Pinpoint the cell where the given text exists, returning its [x, y] midpoint coordinate. 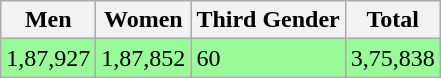
Women [144, 20]
60 [268, 58]
3,75,838 [392, 58]
Total [392, 20]
1,87,852 [144, 58]
Men [48, 20]
1,87,927 [48, 58]
Third Gender [268, 20]
